Search for the cell housing the specified text and yield its [X, Y] center coordinate. 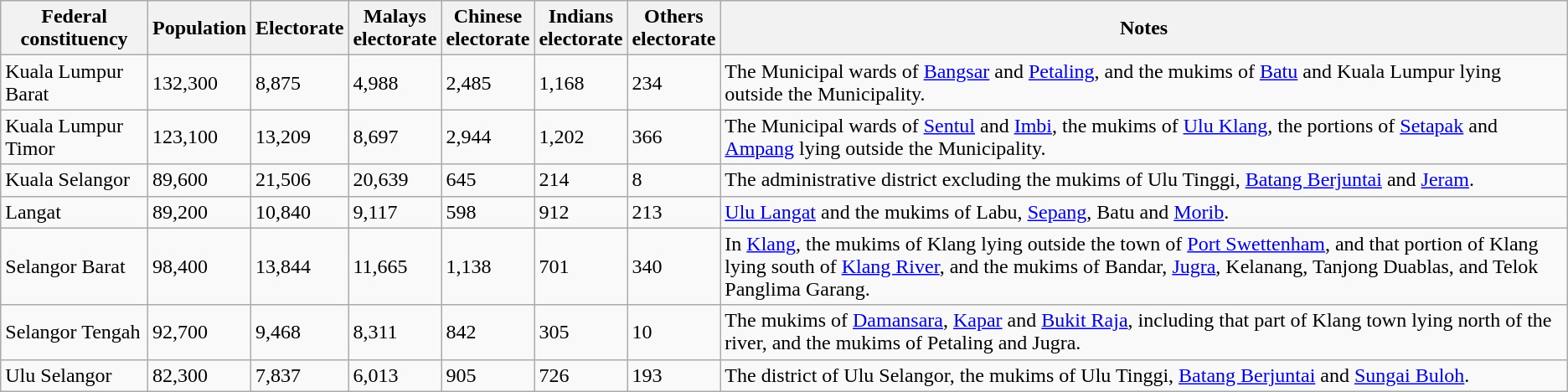
Langat [75, 212]
340 [673, 266]
Kuala Selangor [75, 180]
598 [487, 212]
8,697 [395, 137]
10,840 [300, 212]
Federal constituency [75, 28]
4,988 [395, 82]
366 [673, 137]
2,944 [487, 137]
Chineseelectorate [487, 28]
305 [581, 332]
1,202 [581, 137]
Notes [1144, 28]
13,844 [300, 266]
10 [673, 332]
8,875 [300, 82]
2,485 [487, 82]
8,311 [395, 332]
98,400 [199, 266]
Kuala Lumpur Timor [75, 137]
Population [199, 28]
Ulu Langat and the mukims of Labu, Sepang, Batu and Morib. [1144, 212]
Indianselectorate [581, 28]
9,468 [300, 332]
Kuala Lumpur Barat [75, 82]
912 [581, 212]
1,168 [581, 82]
89,200 [199, 212]
132,300 [199, 82]
The district of Ulu Selangor, the mukims of Ulu Tinggi, Batang Berjuntai and Sungai Buloh. [1144, 375]
123,100 [199, 137]
82,300 [199, 375]
92,700 [199, 332]
213 [673, 212]
9,117 [395, 212]
The Municipal wards of Bangsar and Petaling, and the mukims of Batu and Kuala Lumpur lying outside the Municipality. [1144, 82]
645 [487, 180]
8 [673, 180]
905 [487, 375]
The mukims of Damansara, Kapar and Bukit Raja, including that part of Klang town lying north of the river, and the mukims of Petaling and Jugra. [1144, 332]
The Municipal wards of Sentul and Imbi, the mukims of Ulu Klang, the portions of Setapak and Ampang lying outside the Municipality. [1144, 137]
21,506 [300, 180]
Selangor Tengah [75, 332]
842 [487, 332]
11,665 [395, 266]
89,600 [199, 180]
Selangor Barat [75, 266]
726 [581, 375]
701 [581, 266]
Malayselectorate [395, 28]
Ulu Selangor [75, 375]
Electorate [300, 28]
20,639 [395, 180]
234 [673, 82]
The administrative district excluding the mukims of Ulu Tinggi, Batang Berjuntai and Jeram. [1144, 180]
13,209 [300, 137]
193 [673, 375]
214 [581, 180]
6,013 [395, 375]
7,837 [300, 375]
Otherselectorate [673, 28]
1,138 [487, 266]
